Return the (x, y) coordinate for the center point of the cell that contains the specified text.  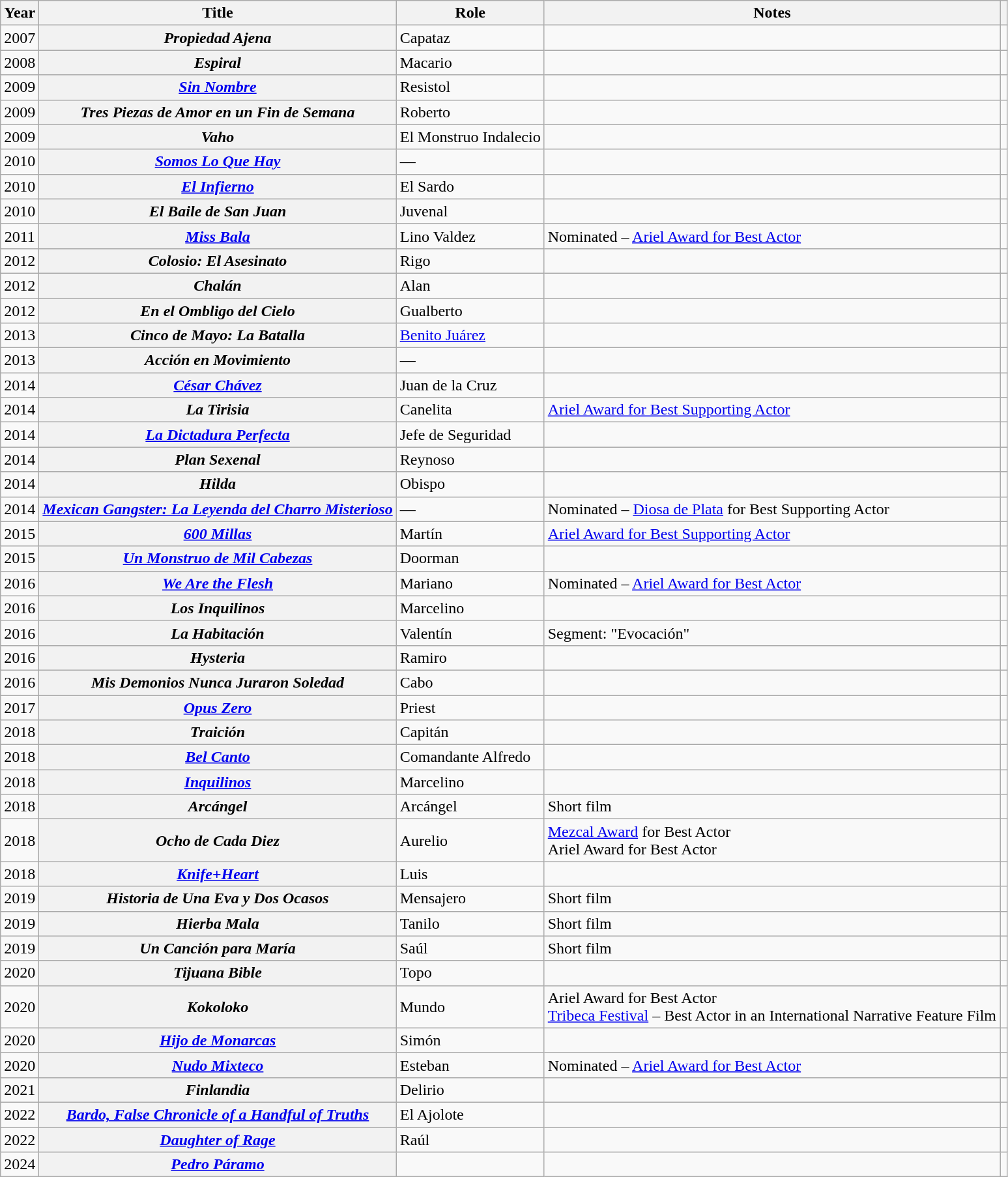
Nominated – Diosa de Plata for Best Supporting Actor (771, 509)
Inquilinos (218, 782)
Topo (470, 973)
Un Monstruo de Mil Cabezas (218, 559)
Ramiro (470, 658)
Daughter of Rage (218, 1140)
Kokoloko (218, 1006)
Los Inquilinos (218, 608)
Vaho (218, 137)
Roberto (470, 112)
Ariel Award for Best ActorTribeca Festival – Best Actor in an International Narrative Feature Film (771, 1006)
2008 (20, 63)
Sin Nombre (218, 87)
Cabo (470, 682)
Segment: "Evocación" (771, 633)
Luis (470, 874)
Finlandia (218, 1090)
Hilda (218, 484)
Lino Valdez (470, 236)
Aurelio (470, 841)
Resistol (470, 87)
Hierba Mala (218, 923)
Reynoso (470, 459)
Comandante Alfredo (470, 757)
Knife+Heart (218, 874)
600 Millas (218, 534)
Mezcal Award for Best ActorAriel Award for Best Actor (771, 841)
Priest (470, 707)
Doorman (470, 559)
Capataz (470, 38)
El Baile de San Juan (218, 211)
Colosio: El Asesinato (218, 261)
Canelita (470, 410)
Propiedad Ajena (218, 38)
Mexican Gangster: La Leyenda del Charro Misterioso (218, 509)
2007 (20, 38)
Valentín (470, 633)
Somos Lo Que Hay (218, 162)
2021 (20, 1090)
Bardo, False Chronicle of a Handful of Truths (218, 1114)
Jefe de Seguridad (470, 435)
Mariano (470, 583)
La Habitación (218, 633)
Year (20, 13)
Nudo Mixteco (218, 1065)
Hijo de Monarcas (218, 1040)
Ocho de Cada Diez (218, 841)
2011 (20, 236)
Rigo (470, 261)
Notes (771, 13)
Esteban (470, 1065)
Alan (470, 285)
Martín (470, 534)
La Tirisia (218, 410)
Mundo (470, 1006)
César Chávez (218, 385)
Juan de la Cruz (470, 385)
Miss Bala (218, 236)
El Infierno (218, 186)
Mis Demonios Nunca Juraron Soledad (218, 682)
Obispo (470, 484)
Role (470, 13)
Delirio (470, 1090)
La Dictadura Perfecta (218, 435)
El Sardo (470, 186)
Plan Sexenal (218, 459)
Tanilo (470, 923)
Simón (470, 1040)
Tijuana Bible (218, 973)
Acción en Movimiento (218, 360)
Opus Zero (218, 707)
Title (218, 13)
Traición (218, 733)
Historia de Una Eva y Dos Ocasos (218, 899)
Espiral (218, 63)
Chalán (218, 285)
Hysteria (218, 658)
Juvenal (470, 211)
Un Canción para María (218, 948)
Macario (470, 63)
El Monstruo Indalecio (470, 137)
We Are the Flesh (218, 583)
Capitán (470, 733)
Cinco de Mayo: La Batalla (218, 336)
Pedro Páramo (218, 1165)
Raúl (470, 1140)
Saúl (470, 948)
Tres Piezas de Amor en un Fin de Semana (218, 112)
Gualberto (470, 311)
Bel Canto (218, 757)
Mensajero (470, 899)
2024 (20, 1165)
En el Ombligo del Cielo (218, 311)
2017 (20, 707)
El Ajolote (470, 1114)
Benito Juárez (470, 336)
